Provide the (X, Y) coordinate of the cell's center where the given text is located.  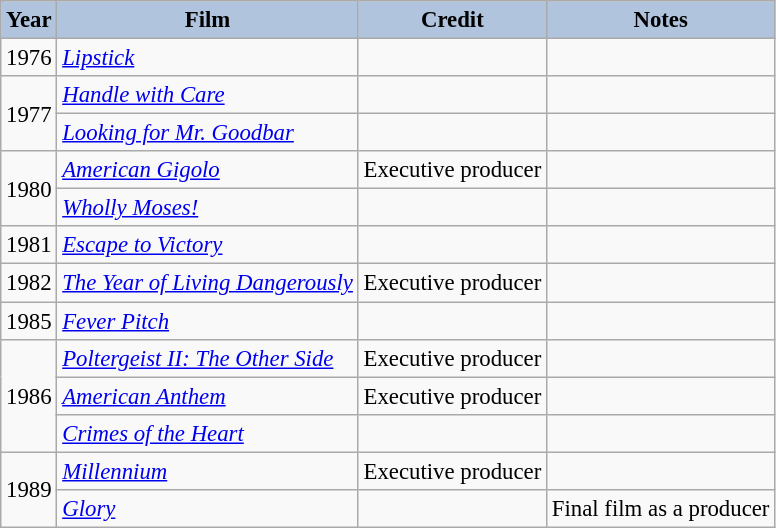
Poltergeist II: The Other Side (208, 358)
1985 (29, 321)
1976 (29, 58)
1989 (29, 490)
Crimes of the Heart (208, 433)
1986 (29, 396)
Handle with Care (208, 95)
Fever Pitch (208, 321)
Escape to Victory (208, 245)
Notes (661, 20)
American Gigolo (208, 170)
Lipstick (208, 58)
American Anthem (208, 396)
Wholly Moses! (208, 208)
Film (208, 20)
1980 (29, 188)
Glory (208, 509)
The Year of Living Dangerously (208, 283)
Millennium (208, 471)
1982 (29, 283)
Looking for Mr. Goodbar (208, 133)
1977 (29, 114)
Final film as a producer (661, 509)
Year (29, 20)
Credit (452, 20)
1981 (29, 245)
